Find where the given text appears and provide that cell's center as [x, y] coordinate. 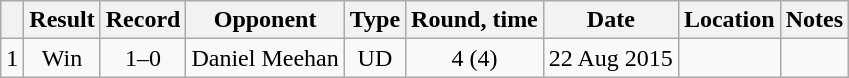
Record [143, 20]
4 (4) [475, 58]
22 Aug 2015 [610, 58]
Result [62, 20]
Win [62, 58]
Notes [814, 20]
Opponent [265, 20]
Round, time [475, 20]
Date [610, 20]
Type [374, 20]
Daniel Meehan [265, 58]
1–0 [143, 58]
UD [374, 58]
Location [729, 20]
1 [12, 58]
